Scan for the cell matching the given text and deliver its (X, Y) coordinate at center. 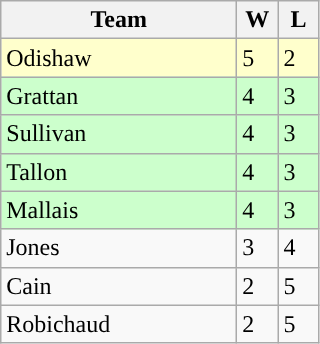
W (258, 20)
Sullivan (119, 134)
Cain (119, 286)
Mallais (119, 210)
Jones (119, 248)
Grattan (119, 96)
Team (119, 20)
Robichaud (119, 324)
Odishaw (119, 58)
L (298, 20)
Tallon (119, 172)
